Determine the [X, Y] coordinate at the center of the cell enclosing the given text.  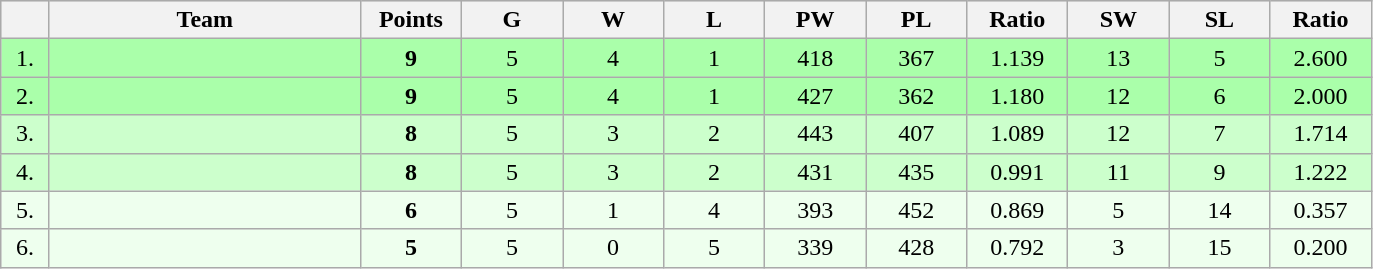
393 [816, 210]
5. [26, 210]
339 [816, 248]
14 [1220, 210]
0.200 [1320, 248]
13 [1118, 58]
3. [26, 134]
0.357 [1320, 210]
1.180 [1018, 96]
1.222 [1320, 172]
0.869 [1018, 210]
0 [612, 248]
0.792 [1018, 248]
6. [26, 248]
W [612, 20]
427 [816, 96]
1.139 [1018, 58]
Points [410, 20]
407 [916, 134]
15 [1220, 248]
2.000 [1320, 96]
431 [816, 172]
362 [916, 96]
428 [916, 248]
443 [816, 134]
418 [816, 58]
SW [1118, 20]
1.089 [1018, 134]
Team [204, 20]
PW [816, 20]
1.714 [1320, 134]
PL [916, 20]
L [714, 20]
SL [1220, 20]
2. [26, 96]
7 [1220, 134]
G [512, 20]
367 [916, 58]
4. [26, 172]
2.600 [1320, 58]
0.991 [1018, 172]
1. [26, 58]
11 [1118, 172]
452 [916, 210]
435 [916, 172]
